Find where the given text appears and provide that cell's center as (x, y) coordinate. 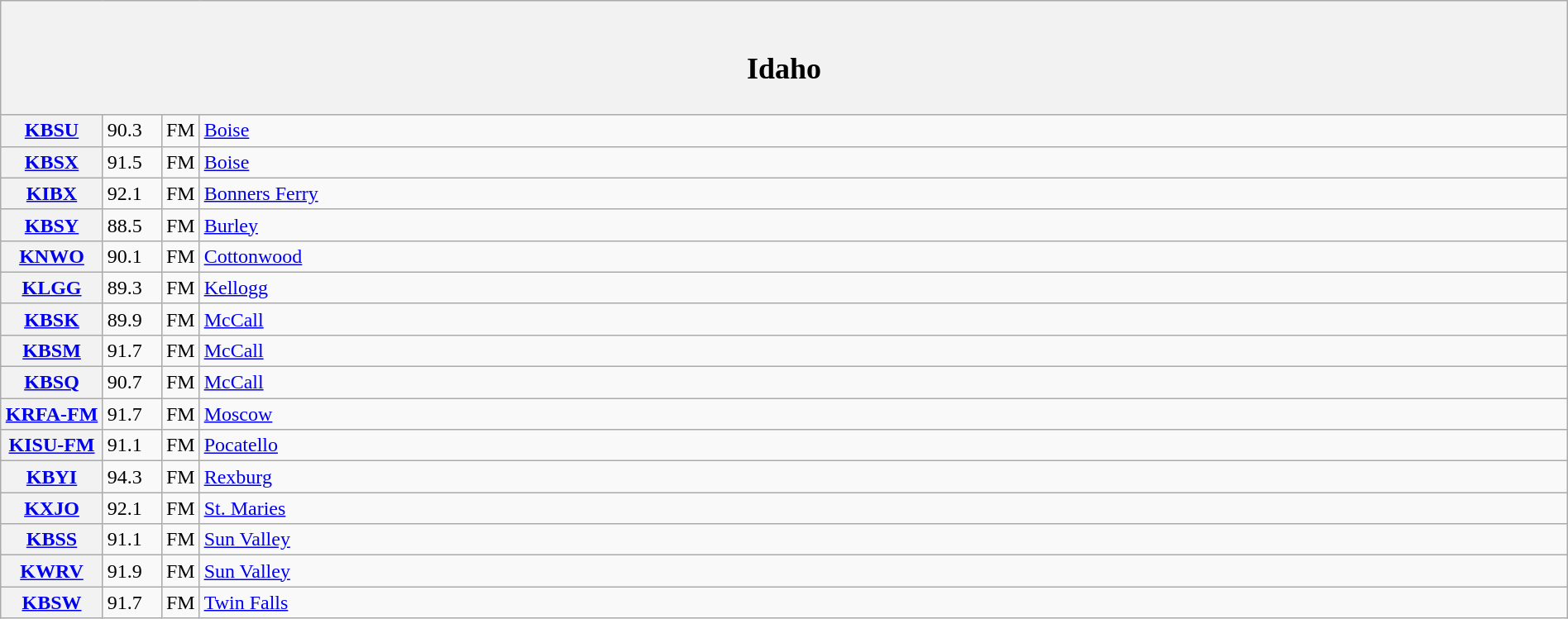
Rexburg (883, 477)
89.9 (132, 319)
90.1 (132, 256)
KXJO (52, 508)
90.3 (132, 131)
Pocatello (883, 445)
KNWO (52, 256)
KBSM (52, 350)
KRFA-FM (52, 414)
88.5 (132, 225)
KIBX (52, 193)
KLGG (52, 288)
St. Maries (883, 508)
94.3 (132, 477)
90.7 (132, 383)
89.3 (132, 288)
91.9 (132, 571)
Cottonwood (883, 256)
KBSW (52, 602)
Idaho (784, 58)
KBSX (52, 162)
KBSS (52, 540)
KWRV (52, 571)
Kellogg (883, 288)
Burley (883, 225)
Moscow (883, 414)
KBSU (52, 131)
KBSQ (52, 383)
KBSY (52, 225)
Twin Falls (883, 602)
Bonners Ferry (883, 193)
KBSK (52, 319)
KBYI (52, 477)
KISU-FM (52, 445)
91.5 (132, 162)
